Return the [X, Y] coordinate for the center point of the cell that contains the specified text.  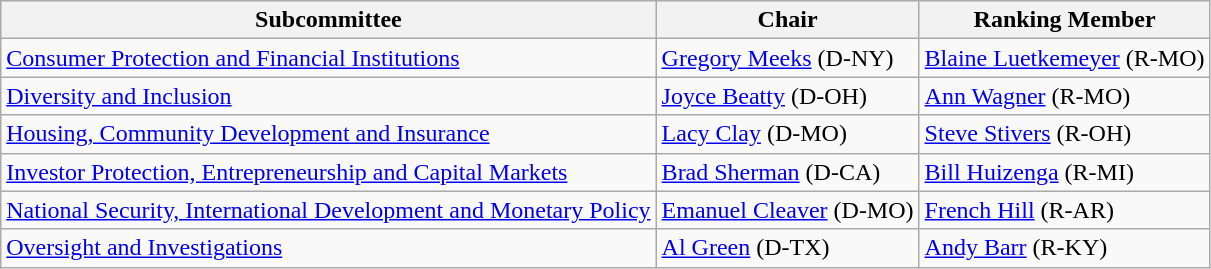
National Security, International Development and Monetary Policy [328, 210]
Consumer Protection and Financial Institutions [328, 58]
Blaine Luetkemeyer (R-MO) [1064, 58]
Gregory Meeks (D-NY) [788, 58]
Andy Barr (R-KY) [1064, 248]
Emanuel Cleaver (D-MO) [788, 210]
Brad Sherman (D-CA) [788, 172]
Lacy Clay (D-MO) [788, 134]
Investor Protection, Entrepreneurship and Capital Markets [328, 172]
Diversity and Inclusion [328, 96]
Al Green (D-TX) [788, 248]
Joyce Beatty (D-OH) [788, 96]
Steve Stivers (R-OH) [1064, 134]
Subcommittee [328, 20]
Bill Huizenga (R-MI) [1064, 172]
Housing, Community Development and Insurance [328, 134]
Oversight and Investigations [328, 248]
Ranking Member [1064, 20]
Chair [788, 20]
Ann Wagner (R-MO) [1064, 96]
French Hill (R-AR) [1064, 210]
